Search for the cell housing the specified text and yield its (x, y) center coordinate. 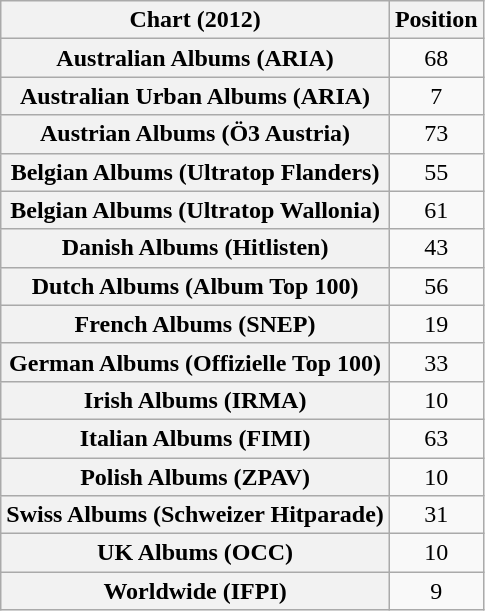
Austrian Albums (Ö3 Austria) (196, 134)
Swiss Albums (Schweizer Hitparade) (196, 515)
Irish Albums (IRMA) (196, 400)
31 (436, 515)
Australian Albums (ARIA) (196, 58)
33 (436, 362)
Chart (2012) (196, 20)
Danish Albums (Hitlisten) (196, 248)
Australian Urban Albums (ARIA) (196, 96)
Italian Albums (FIMI) (196, 438)
Belgian Albums (Ultratop Wallonia) (196, 210)
61 (436, 210)
Polish Albums (ZPAV) (196, 477)
UK Albums (OCC) (196, 553)
Dutch Albums (Album Top 100) (196, 286)
Position (436, 20)
63 (436, 438)
19 (436, 324)
French Albums (SNEP) (196, 324)
73 (436, 134)
Belgian Albums (Ultratop Flanders) (196, 172)
68 (436, 58)
55 (436, 172)
43 (436, 248)
German Albums (Offizielle Top 100) (196, 362)
56 (436, 286)
7 (436, 96)
9 (436, 591)
Worldwide (IFPI) (196, 591)
